From the cell containing the given text, extract its center point as (X, Y) coordinate. 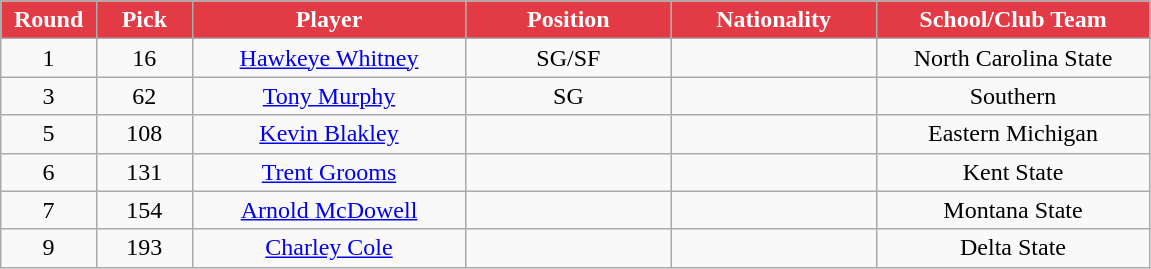
154 (144, 210)
Tony Murphy (329, 96)
Pick (144, 20)
Arnold McDowell (329, 210)
Southern (1013, 96)
62 (144, 96)
Charley Cole (329, 248)
Montana State (1013, 210)
Hawkeye Whitney (329, 58)
Player (329, 20)
Kent State (1013, 172)
Delta State (1013, 248)
Position (568, 20)
North Carolina State (1013, 58)
108 (144, 134)
Kevin Blakley (329, 134)
6 (49, 172)
Nationality (774, 20)
School/Club Team (1013, 20)
SG/SF (568, 58)
1 (49, 58)
3 (49, 96)
16 (144, 58)
Round (49, 20)
193 (144, 248)
5 (49, 134)
131 (144, 172)
7 (49, 210)
SG (568, 96)
Trent Grooms (329, 172)
9 (49, 248)
Eastern Michigan (1013, 134)
